Determine the [x, y] coordinate at the center of the cell enclosing the given text.  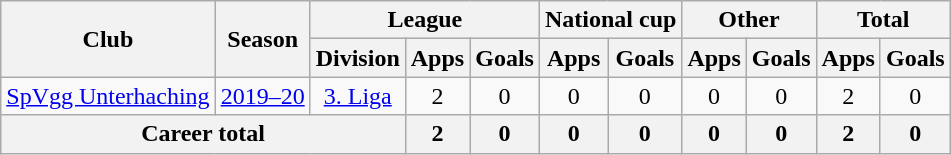
Season [262, 39]
League [424, 20]
Club [108, 39]
SpVgg Unterhaching [108, 96]
Division [358, 58]
National cup [610, 20]
Career total [204, 134]
3. Liga [358, 96]
Total [883, 20]
Other [749, 20]
2019–20 [262, 96]
